Capture the cell that displays the provided text and extract its (x, y) central coordinate. 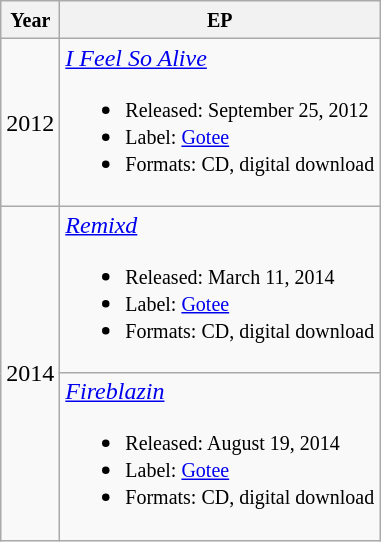
RemixdReleased: March 11, 2014Label: GoteeFormats: CD, digital download (220, 290)
Year (30, 20)
EP (220, 20)
FireblazinReleased: August 19, 2014Label: GoteeFormats: CD, digital download (220, 456)
I Feel So AliveReleased: September 25, 2012Label: GoteeFormats: CD, digital download (220, 122)
2014 (30, 373)
2012 (30, 122)
